Return (X, Y) of the center of cell containing provided text 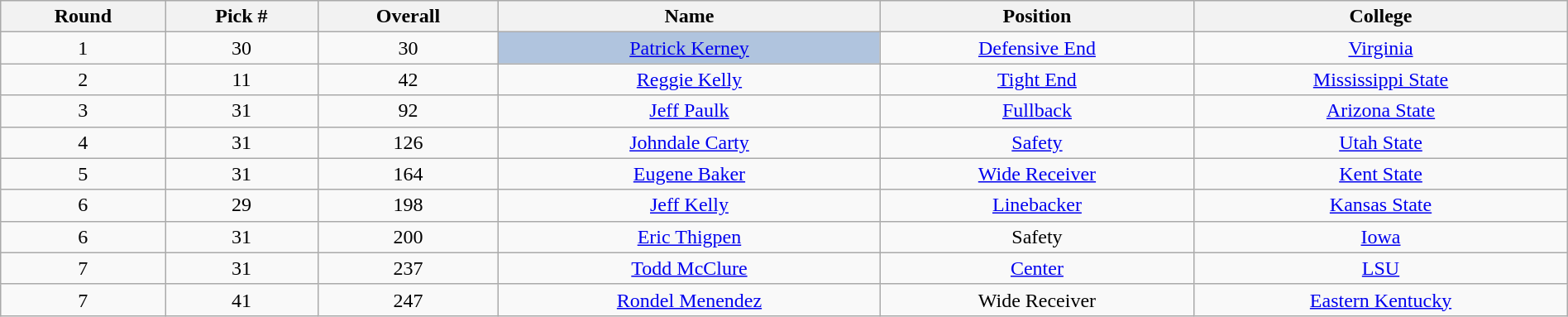
1 (83, 48)
Pick # (241, 17)
Patrick Kerney (690, 48)
College (1381, 17)
Utah State (1381, 142)
Reggie Kelly (690, 79)
247 (409, 300)
Rondel Menendez (690, 300)
Linebacker (1037, 205)
164 (409, 174)
Name (690, 17)
Round (83, 17)
2 (83, 79)
92 (409, 111)
Todd McClure (690, 268)
Jeff Kelly (690, 205)
200 (409, 237)
Mississippi State (1381, 79)
Eugene Baker (690, 174)
198 (409, 205)
Eric Thigpen (690, 237)
Kansas State (1381, 205)
5 (83, 174)
4 (83, 142)
41 (241, 300)
Kent State (1381, 174)
Arizona State (1381, 111)
Jeff Paulk (690, 111)
Fullback (1037, 111)
Defensive End (1037, 48)
LSU (1381, 268)
Virginia (1381, 48)
Center (1037, 268)
11 (241, 79)
Overall (409, 17)
Johndale Carty (690, 142)
126 (409, 142)
237 (409, 268)
29 (241, 205)
42 (409, 79)
Eastern Kentucky (1381, 300)
Position (1037, 17)
Iowa (1381, 237)
3 (83, 111)
Tight End (1037, 79)
